Determine the (X, Y) coordinate at the center of the cell enclosing the given text.  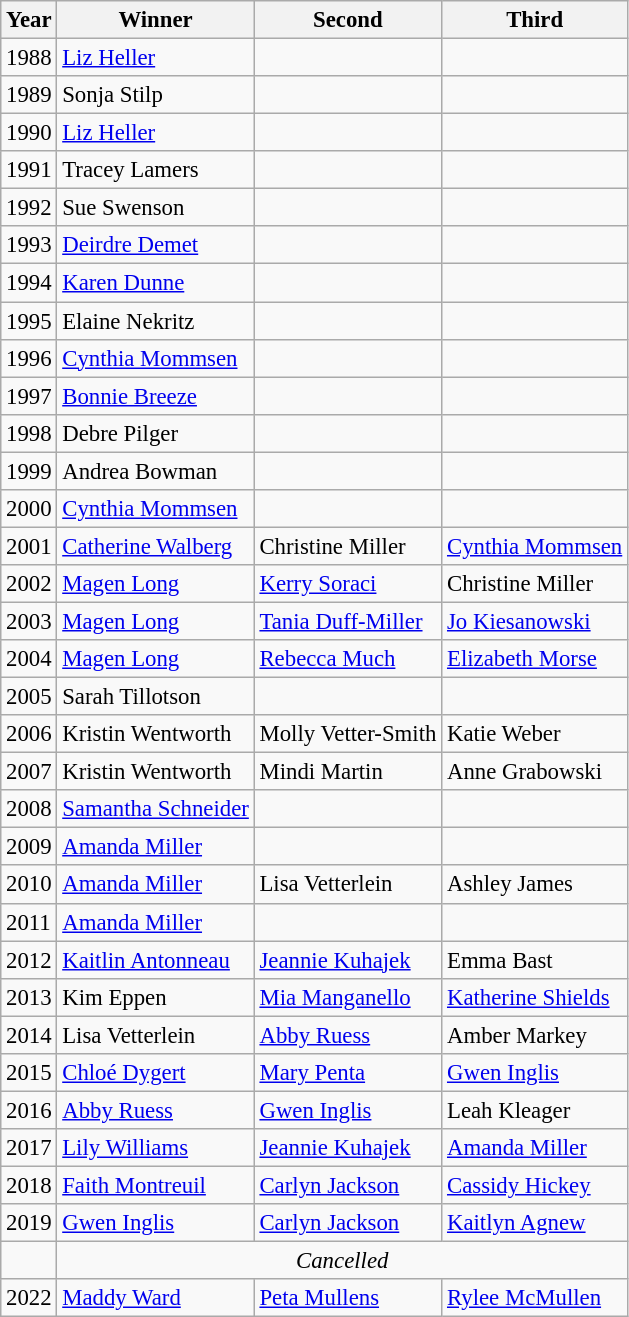
2010 (29, 885)
2014 (29, 1035)
Katherine Shields (535, 997)
2004 (29, 659)
Deirdre Demet (156, 245)
Molly Vetter-Smith (348, 734)
Karen Dunne (156, 283)
1988 (29, 58)
1998 (29, 433)
2018 (29, 1185)
Kim Eppen (156, 997)
Chloé Dygert (156, 1073)
Katie Weber (535, 734)
Year (29, 20)
Elaine Nekritz (156, 321)
2013 (29, 997)
Cancelled (342, 1261)
Catherine Walberg (156, 546)
2007 (29, 772)
Jo Kiesanowski (535, 621)
Bonnie Breeze (156, 396)
Third (535, 20)
2016 (29, 1110)
Mindi Martin (348, 772)
1990 (29, 133)
2017 (29, 1148)
1991 (29, 170)
2009 (29, 847)
Second (348, 20)
Elizabeth Morse (535, 659)
Faith Montreuil (156, 1185)
Sarah Tillotson (156, 697)
1993 (29, 245)
2012 (29, 960)
Amber Markey (535, 1035)
Tracey Lamers (156, 170)
Mary Penta (348, 1073)
2022 (29, 1298)
2000 (29, 509)
1989 (29, 95)
Rebecca Much (348, 659)
Cassidy Hickey (535, 1185)
Samantha Schneider (156, 809)
2005 (29, 697)
Debre Pilger (156, 433)
2002 (29, 584)
Rylee McMullen (535, 1298)
1996 (29, 358)
1999 (29, 471)
Leah Kleager (535, 1110)
Maddy Ward (156, 1298)
1994 (29, 283)
2019 (29, 1223)
2003 (29, 621)
Anne Grabowski (535, 772)
2008 (29, 809)
2011 (29, 922)
Andrea Bowman (156, 471)
2001 (29, 546)
Tania Duff-Miller (348, 621)
Kerry Soraci (348, 584)
Winner (156, 20)
1992 (29, 208)
Ashley James (535, 885)
Sonja Stilp (156, 95)
Sue Swenson (156, 208)
Emma Bast (535, 960)
Kaitlin Antonneau (156, 960)
2006 (29, 734)
1995 (29, 321)
Lily Williams (156, 1148)
Kaitlyn Agnew (535, 1223)
1997 (29, 396)
Mia Manganello (348, 997)
2015 (29, 1073)
Peta Mullens (348, 1298)
